Find where the given text appears and provide that cell's center as (x, y) coordinate. 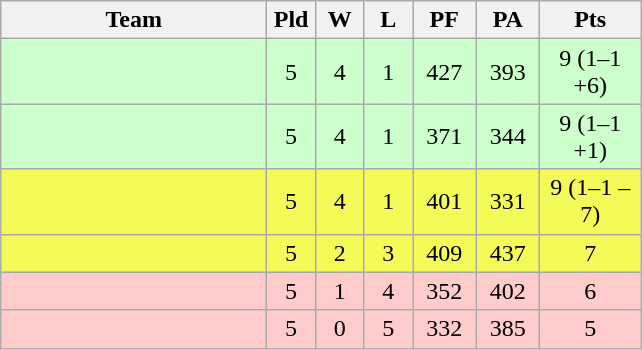
Pld (292, 20)
385 (508, 329)
344 (508, 136)
L (388, 20)
PA (508, 20)
331 (508, 202)
352 (444, 291)
393 (508, 72)
437 (508, 253)
Team (134, 20)
3 (388, 253)
W (340, 20)
9 (1–1 –7) (590, 202)
371 (444, 136)
PF (444, 20)
9 (1–1 +1) (590, 136)
332 (444, 329)
2 (340, 253)
9 (1–1 +6) (590, 72)
427 (444, 72)
6 (590, 291)
401 (444, 202)
402 (508, 291)
Pts (590, 20)
0 (340, 329)
7 (590, 253)
409 (444, 253)
